Find where the given text appears and provide that cell's center as (X, Y) coordinate. 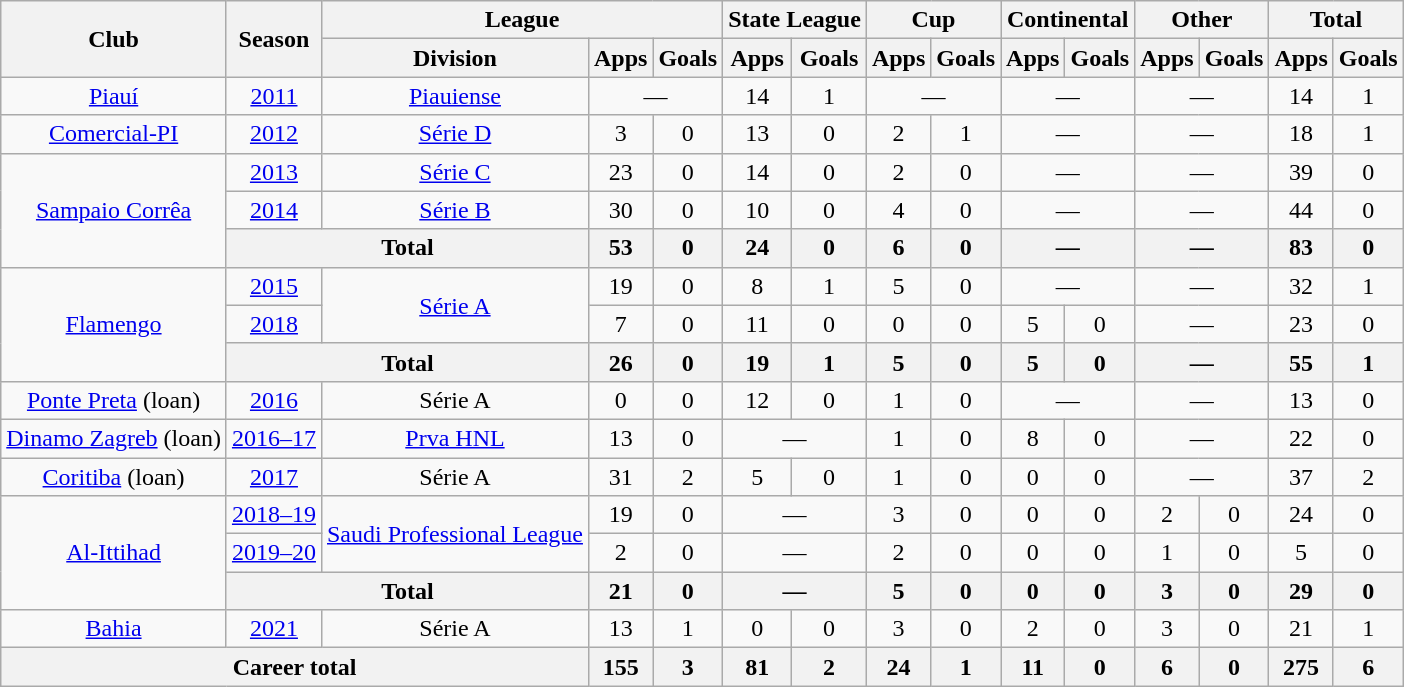
State League (795, 20)
81 (758, 667)
31 (620, 477)
Comercial-PI (114, 134)
2016–17 (274, 438)
Other (1202, 20)
2019–20 (274, 553)
275 (1301, 667)
Club (114, 39)
Ponte Preta (loan) (114, 400)
2013 (274, 172)
Cup (933, 20)
Dinamo Zagreb (loan) (114, 438)
Season (274, 39)
Sampaio Corrêa (114, 210)
32 (1301, 286)
39 (1301, 172)
53 (620, 248)
7 (620, 324)
12 (758, 400)
37 (1301, 477)
2018–19 (274, 515)
155 (620, 667)
Série D (454, 134)
22 (1301, 438)
2014 (274, 210)
2021 (274, 629)
Série C (454, 172)
League (522, 20)
2015 (274, 286)
2017 (274, 477)
44 (1301, 210)
Career total (295, 667)
10 (758, 210)
30 (620, 210)
26 (620, 362)
Série B (454, 210)
4 (898, 210)
Division (454, 58)
2012 (274, 134)
Piauí (114, 96)
Bahia (114, 629)
Piauiense (454, 96)
Flamengo (114, 324)
2016 (274, 400)
18 (1301, 134)
Saudi Professional League (454, 534)
83 (1301, 248)
2018 (274, 324)
Al-Ittihad (114, 553)
Coritiba (loan) (114, 477)
55 (1301, 362)
Prva HNL (454, 438)
2011 (274, 96)
Continental (1068, 20)
29 (1301, 591)
